Extract the [x, y] coordinate from the center of the cell holding the provided text.  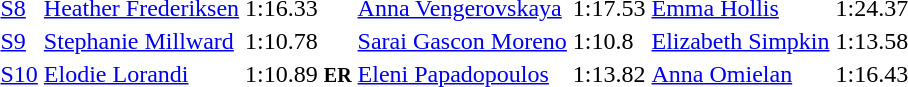
Sarai Gascon Moreno [462, 41]
1:10.8 [609, 41]
Stephanie Millward [141, 41]
Elizabeth Simpkin [740, 41]
1:10.78 [298, 41]
